Scan for the cell matching the given text and deliver its [X, Y] coordinate at center. 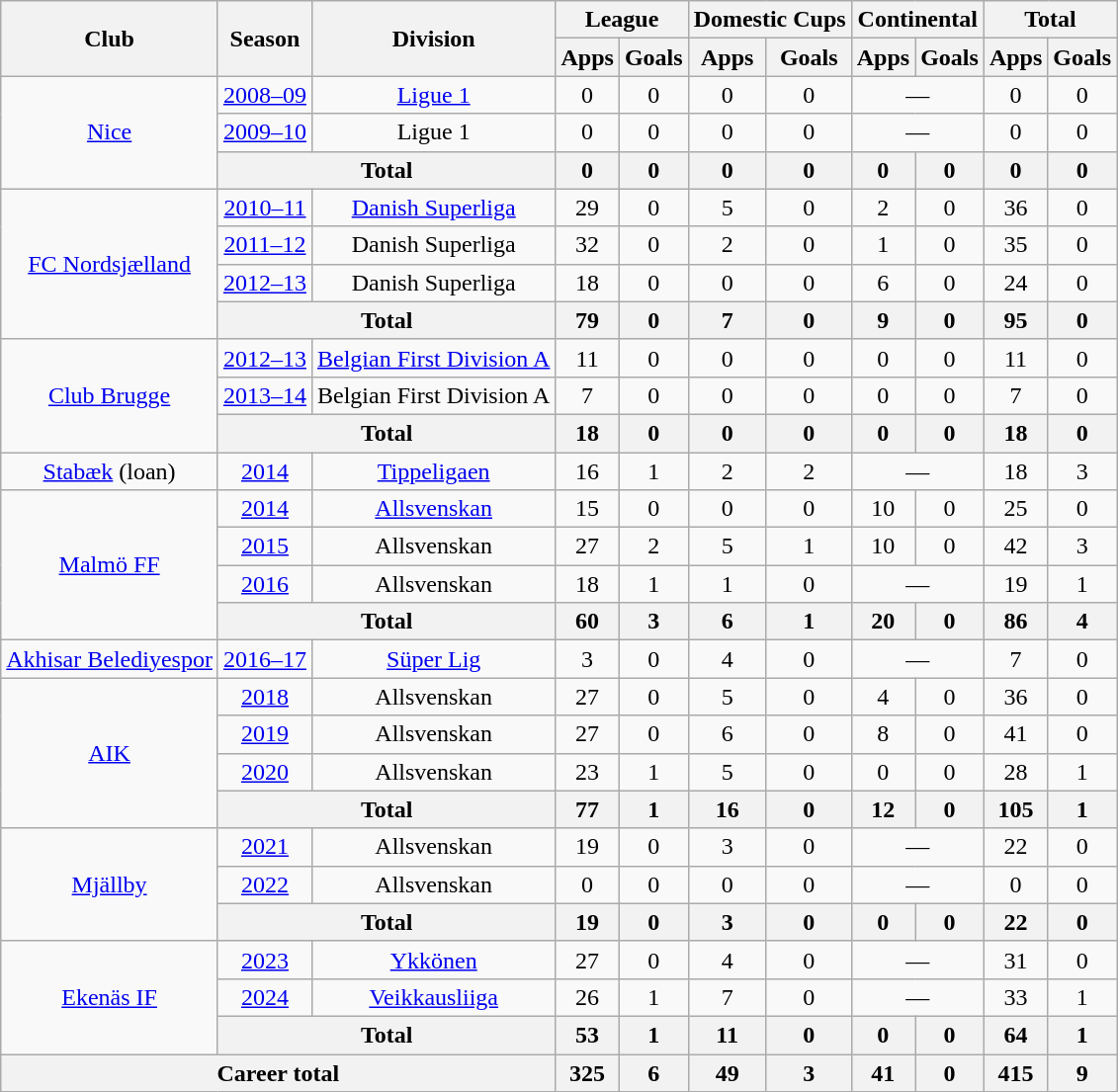
2022 [265, 884]
15 [587, 509]
Akhisar Belediyespor [110, 659]
325 [587, 1072]
2015 [265, 546]
2013–14 [265, 395]
AIK [110, 753]
105 [1015, 809]
Season [265, 39]
League [622, 20]
Career total [279, 1072]
2010–11 [265, 208]
35 [1015, 245]
25 [1015, 509]
Club [110, 39]
42 [1015, 546]
2020 [265, 772]
Mjällby [110, 884]
24 [1015, 283]
86 [1015, 622]
Domestic Cups [769, 20]
2018 [265, 697]
53 [587, 1035]
Ekenäs IF [110, 997]
77 [587, 809]
2016 [265, 584]
2011–12 [265, 245]
23 [587, 772]
Stabæk (loan) [110, 471]
60 [587, 622]
49 [728, 1072]
Malmö FF [110, 565]
2023 [265, 960]
20 [883, 622]
31 [1015, 960]
29 [587, 208]
2021 [265, 847]
Süper Lig [433, 659]
Continental [917, 20]
Tippeligaen [433, 471]
2019 [265, 734]
Ykkönen [433, 960]
32 [587, 245]
33 [1015, 997]
8 [883, 734]
26 [587, 997]
Veikkausliiga [433, 997]
95 [1015, 320]
2024 [265, 997]
Nice [110, 132]
28 [1015, 772]
64 [1015, 1035]
2009–10 [265, 132]
2016–17 [265, 659]
415 [1015, 1072]
Division [433, 39]
Club Brugge [110, 395]
2008–09 [265, 95]
FC Nordsjælland [110, 264]
79 [587, 320]
12 [883, 809]
